From the cell containing the given text, extract its center point as (X, Y) coordinate. 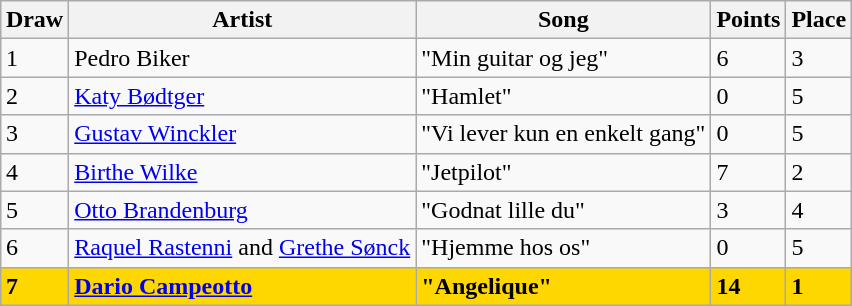
"Angelique" (564, 286)
"Hamlet" (564, 96)
Pedro Biker (242, 58)
"Hjemme hos os" (564, 248)
Otto Brandenburg (242, 210)
Place (819, 20)
"Min guitar og jeg" (564, 58)
Birthe Wilke (242, 172)
Gustav Winckler (242, 134)
Artist (242, 20)
Song (564, 20)
Katy Bødtger (242, 96)
14 (748, 286)
"Godnat lille du" (564, 210)
Points (748, 20)
Draw (34, 20)
Raquel Rastenni and Grethe Sønck (242, 248)
Dario Campeotto (242, 286)
"Jetpilot" (564, 172)
"Vi lever kun en enkelt gang" (564, 134)
